Detect which cell encompasses the target text, then output its [X, Y] center coordinate. 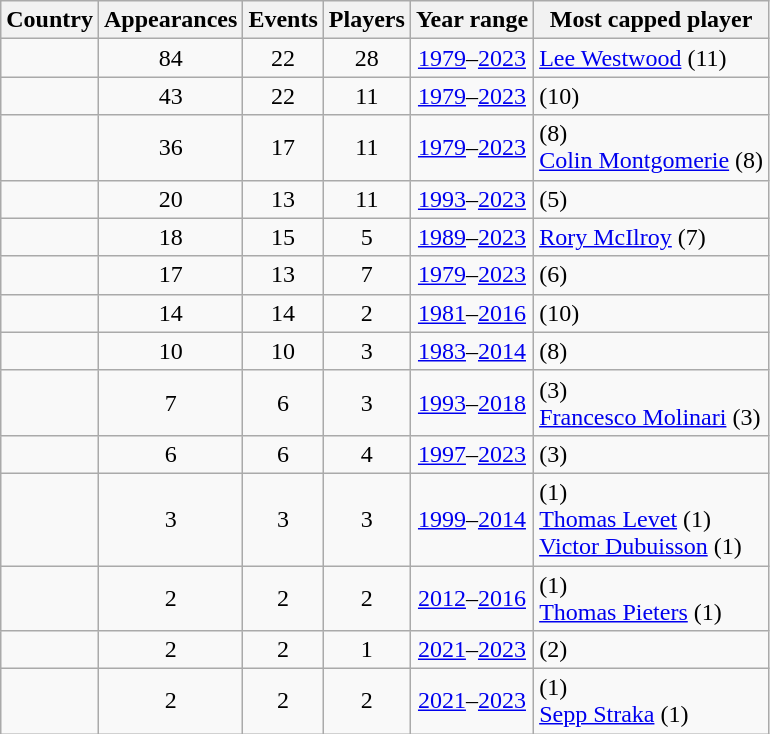
(1)Thomas Pieters (1) [652, 598]
15 [283, 237]
1993–2023 [472, 199]
(1)Sepp Straka (1) [652, 702]
(1)Thomas Levet (1)Victor Dubuisson (1) [652, 519]
Appearances [170, 20]
(6) [652, 275]
1983–2014 [472, 351]
Players [366, 20]
Year range [472, 20]
1999–2014 [472, 519]
1989–2023 [472, 237]
(8) [652, 351]
(5) [652, 199]
Country [50, 20]
(8)Colin Montgomerie (8) [652, 148]
20 [170, 199]
2012–2016 [472, 598]
Rory McIlroy (7) [652, 237]
5 [366, 237]
43 [170, 96]
1 [366, 650]
28 [366, 58]
36 [170, 148]
18 [170, 237]
Events [283, 20]
(3) [652, 454]
84 [170, 58]
4 [366, 454]
Most capped player [652, 20]
Lee Westwood (11) [652, 58]
1993–2018 [472, 402]
(3)Francesco Molinari (3) [652, 402]
1997–2023 [472, 454]
(2) [652, 650]
1981–2016 [472, 313]
